Return [X, Y] of the center of cell containing provided text 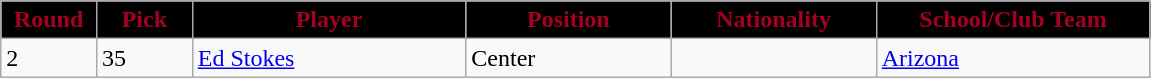
Arizona [1013, 58]
2 [49, 58]
35 [144, 58]
Player [329, 20]
Position [568, 20]
Nationality [774, 20]
Pick [144, 20]
School/Club Team [1013, 20]
Ed Stokes [329, 58]
Round [49, 20]
Center [568, 58]
